Capture the cell that displays the provided text and extract its [X, Y] central coordinate. 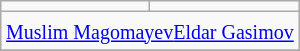
Muslim MagomayevEldar Gasimov [150, 31]
